Search for the cell housing the specified text and yield its (X, Y) center coordinate. 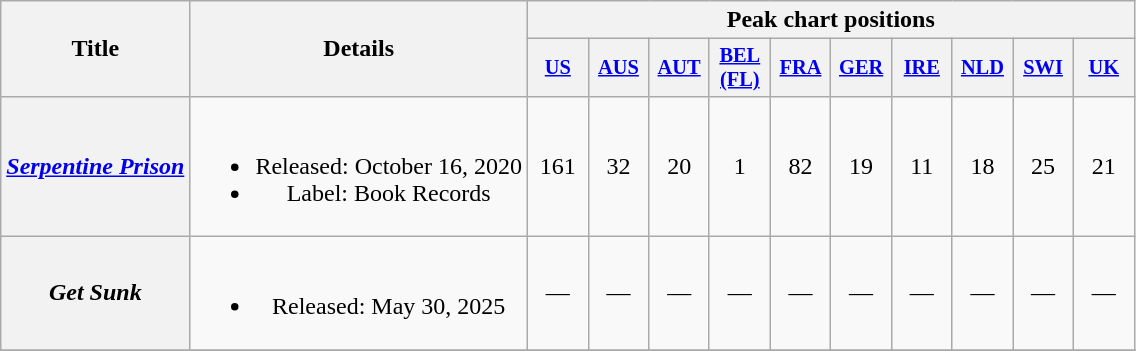
Title (96, 49)
Serpentine Prison (96, 166)
Released: May 30, 2025 (359, 294)
GER (862, 68)
25 (1044, 166)
32 (618, 166)
AUS (618, 68)
11 (922, 166)
21 (1104, 166)
Released: October 16, 2020Label: Book Records (359, 166)
20 (680, 166)
NLD (982, 68)
SWI (1044, 68)
19 (862, 166)
BEL(FL) (740, 68)
Details (359, 49)
UK (1104, 68)
FRA (800, 68)
18 (982, 166)
US (558, 68)
82 (800, 166)
AUT (680, 68)
1 (740, 166)
Get Sunk (96, 294)
Peak chart positions (832, 20)
161 (558, 166)
IRE (922, 68)
